Output the [X, Y] coordinate of the center of the cell containing the given text.  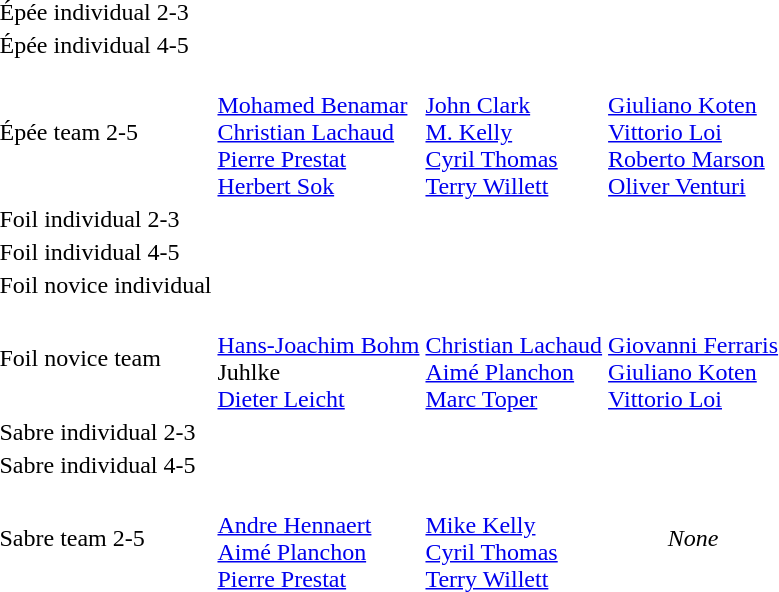
Christian Lachaud Aimé Planchon Marc Toper [514, 358]
Hans-Joachim Bohm Juhlke Dieter Leicht [318, 358]
John Clark M. Kelly Cyril Thomas Terry Willett [514, 132]
Mohamed Benamar Christian Lachaud Pierre Prestat Herbert Sok [318, 132]
